Capture the cell that displays the provided text and extract its [X, Y] central coordinate. 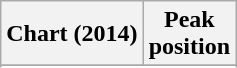
Peakposition [189, 34]
Chart (2014) [72, 34]
